Provide the (X, Y) coordinate of the cell's center where the given text is located.  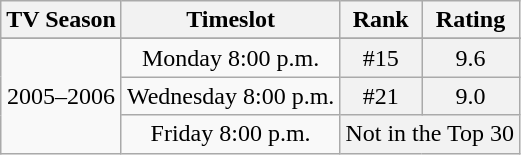
2005–2006 (62, 96)
9.0 (471, 96)
Wednesday 8:00 p.m. (230, 96)
Not in the Top 30 (430, 134)
Rating (471, 20)
TV Season (62, 20)
#21 (381, 96)
9.6 (471, 58)
Monday 8:00 p.m. (230, 58)
Friday 8:00 p.m. (230, 134)
Rank (381, 20)
Timeslot (230, 20)
#15 (381, 58)
